Pinpoint the cell where the given text exists, returning its (X, Y) midpoint coordinate. 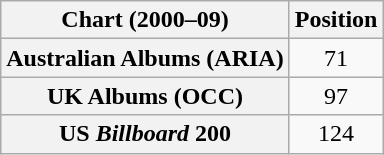
124 (336, 134)
71 (336, 58)
Chart (2000–09) (145, 20)
UK Albums (OCC) (145, 96)
US Billboard 200 (145, 134)
Australian Albums (ARIA) (145, 58)
97 (336, 96)
Position (336, 20)
